For the text-containing cell, return its midpoint in (X, Y) coordinate format. 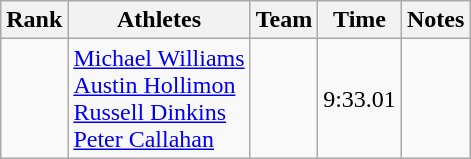
Time (360, 20)
Team (284, 20)
9:33.01 (360, 98)
Notes (435, 20)
Athletes (159, 20)
Michael WilliamsAustin HollimonRussell DinkinsPeter Callahan (159, 98)
Rank (34, 20)
